From the cell containing the given text, extract its center point as (X, Y) coordinate. 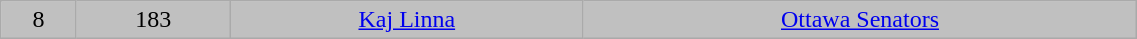
183 (153, 20)
Ottawa Senators (860, 20)
8 (39, 20)
Kaj Linna (406, 20)
